Determine the (X, Y) coordinate at the center of the cell enclosing the given text.  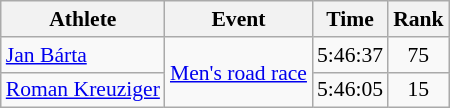
5:46:37 (350, 55)
Athlete (83, 19)
75 (418, 55)
Roman Kreuziger (83, 90)
Men's road race (238, 72)
5:46:05 (350, 90)
15 (418, 90)
Time (350, 19)
Jan Bárta (83, 55)
Rank (418, 19)
Event (238, 19)
